Extract the (X, Y) coordinate from the center of the cell holding the provided text.  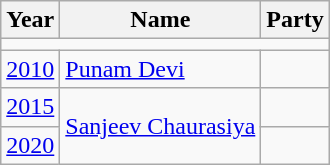
Party (295, 20)
2020 (30, 145)
Punam Devi (160, 69)
2010 (30, 69)
2015 (30, 107)
Name (160, 20)
Year (30, 20)
Sanjeev Chaurasiya (160, 126)
